From the cell containing the given text, extract its center point as [X, Y] coordinate. 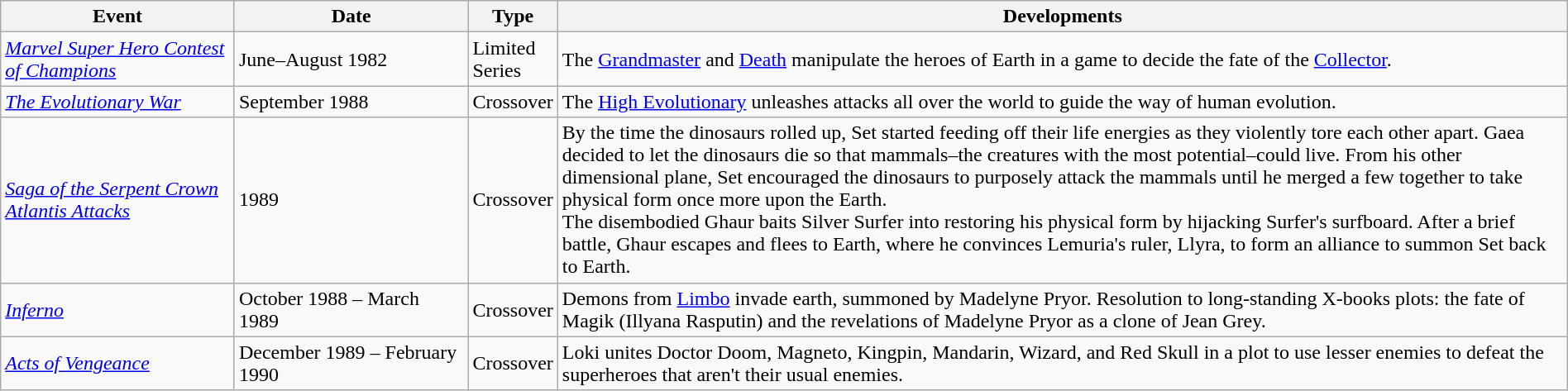
The Grandmaster and Death manipulate the heroes of Earth in a game to decide the fate of the Collector. [1062, 60]
Date [351, 17]
Event [117, 17]
Limited Series [513, 60]
1989 [351, 200]
October 1988 – March 1989 [351, 309]
Type [513, 17]
The Evolutionary War [117, 102]
September 1988 [351, 102]
Marvel Super Hero Contest of Champions [117, 60]
Saga of the Serpent CrownAtlantis Attacks [117, 200]
Inferno [117, 309]
Acts of Vengeance [117, 364]
Developments [1062, 17]
The High Evolutionary unleashes attacks all over the world to guide the way of human evolution. [1062, 102]
December 1989 – February 1990 [351, 364]
June–August 1982 [351, 60]
